Return [x, y] of the center of cell containing provided text 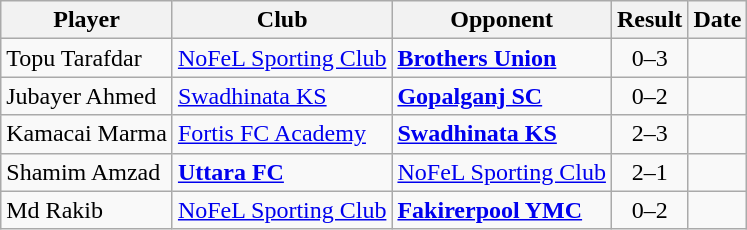
Topu Tarafdar [87, 58]
Player [87, 20]
Md Rakib [87, 210]
Club [282, 20]
Gopalganj SC [502, 96]
Result [649, 20]
Opponent [502, 20]
2–1 [649, 172]
Kamacai Marma [87, 134]
0–3 [649, 58]
Fortis FC Academy [282, 134]
2–3 [649, 134]
Jubayer Ahmed [87, 96]
Date [718, 20]
Uttara FC [282, 172]
Fakirerpool YMC [502, 210]
Brothers Union [502, 58]
Shamim Amzad [87, 172]
